Search for the cell housing the specified text and yield its [x, y] center coordinate. 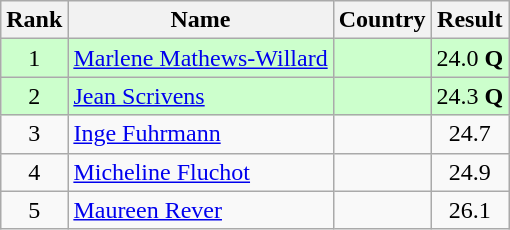
Name [200, 20]
4 [34, 172]
24.7 [470, 134]
Result [470, 20]
1 [34, 58]
24.9 [470, 172]
Maureen Rever [200, 210]
24.3 Q [470, 96]
Jean Scrivens [200, 96]
Micheline Fluchot [200, 172]
5 [34, 210]
Rank [34, 20]
Country [382, 20]
3 [34, 134]
Inge Fuhrmann [200, 134]
24.0 Q [470, 58]
Marlene Mathews-Willard [200, 58]
2 [34, 96]
26.1 [470, 210]
